Extract the (X, Y) coordinate from the center of the cell holding the provided text.  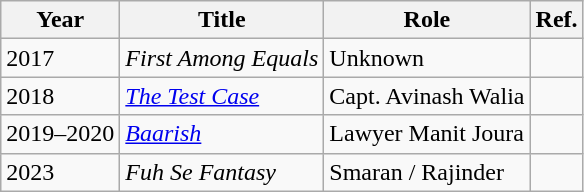
Year (60, 20)
Smaran / Rajinder (427, 172)
First Among Equals (222, 58)
Fuh Se Fantasy (222, 172)
The Test Case (222, 96)
2023 (60, 172)
Lawyer Manit Joura (427, 134)
Baarish (222, 134)
Title (222, 20)
2017 (60, 58)
Unknown (427, 58)
2018 (60, 96)
Capt. Avinash Walia (427, 96)
Ref. (556, 20)
Role (427, 20)
2019–2020 (60, 134)
